Extract the [x, y] coordinate from the center of the cell holding the provided text.  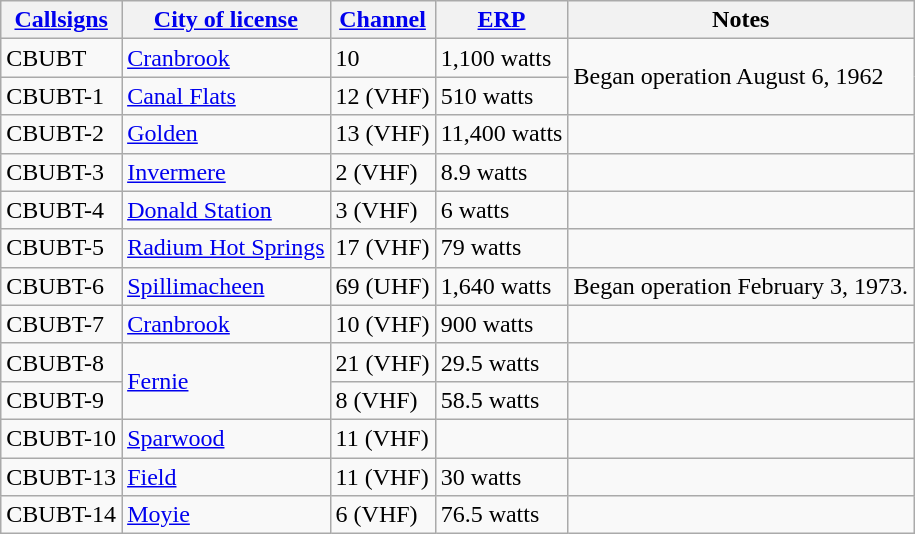
8 (VHF) [382, 400]
Invermere [226, 172]
Fernie [226, 381]
900 watts [502, 324]
Sparwood [226, 438]
CBUBT-8 [62, 362]
Field [226, 477]
8.9 watts [502, 172]
CBUBT-7 [62, 324]
Spillimacheen [226, 286]
29.5 watts [502, 362]
79 watts [502, 248]
1,640 watts [502, 286]
58.5 watts [502, 400]
1,100 watts [502, 58]
CBUBT-10 [62, 438]
6 watts [502, 210]
2 (VHF) [382, 172]
Began operation August 6, 1962 [741, 77]
11,400 watts [502, 134]
Canal Flats [226, 96]
510 watts [502, 96]
CBUBT-3 [62, 172]
CBUBT-9 [62, 400]
CBUBT-13 [62, 477]
Donald Station [226, 210]
Radium Hot Springs [226, 248]
3 (VHF) [382, 210]
21 (VHF) [382, 362]
76.5 watts [502, 515]
Notes [741, 20]
City of license [226, 20]
6 (VHF) [382, 515]
Began operation February 3, 1973. [741, 286]
12 (VHF) [382, 96]
Callsigns [62, 20]
CBUBT [62, 58]
CBUBT-5 [62, 248]
Golden [226, 134]
CBUBT-1 [62, 96]
CBUBT-4 [62, 210]
Moyie [226, 515]
30 watts [502, 477]
13 (VHF) [382, 134]
17 (VHF) [382, 248]
ERP [502, 20]
CBUBT-2 [62, 134]
10 (VHF) [382, 324]
10 [382, 58]
CBUBT-14 [62, 515]
Channel [382, 20]
CBUBT-6 [62, 286]
69 (UHF) [382, 286]
